For the text-containing cell, return its midpoint in [x, y] coordinate format. 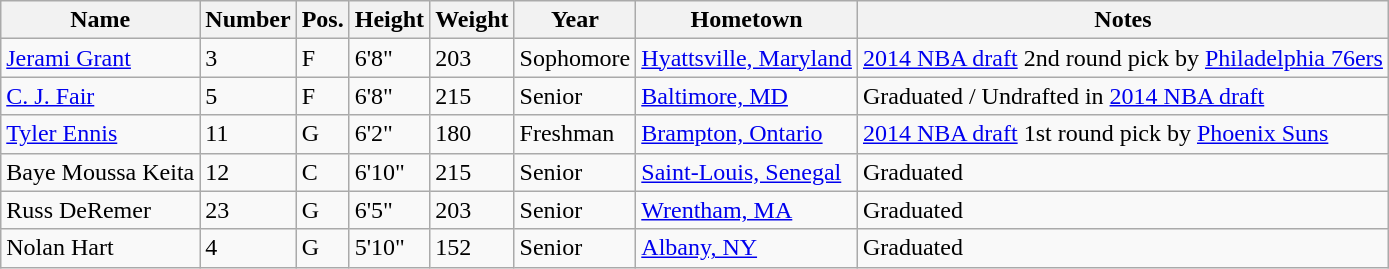
Notes [1122, 20]
Freshman [575, 134]
Baltimore, MD [747, 96]
Hometown [747, 20]
6'5" [389, 210]
C. J. Fair [100, 96]
3 [248, 58]
Height [389, 20]
Graduated / Undrafted in 2014 NBA draft [1122, 96]
2014 NBA draft 2nd round pick by Philadelphia 76ers [1122, 58]
11 [248, 134]
5'10" [389, 248]
Albany, NY [747, 248]
Tyler Ennis [100, 134]
5 [248, 96]
Number [248, 20]
Wrentham, MA [747, 210]
2014 NBA draft 1st round pick by Phoenix Suns [1122, 134]
Nolan Hart [100, 248]
4 [248, 248]
Hyattsville, Maryland [747, 58]
Baye Moussa Keita [100, 172]
180 [472, 134]
Russ DeRemer [100, 210]
6'2" [389, 134]
Weight [472, 20]
Sophomore [575, 58]
Year [575, 20]
152 [472, 248]
Jerami Grant [100, 58]
Pos. [322, 20]
Name [100, 20]
Saint-Louis, Senegal [747, 172]
Brampton, Ontario [747, 134]
C [322, 172]
12 [248, 172]
6'10" [389, 172]
23 [248, 210]
